Return the [x, y] coordinate for the center point of the cell that contains the specified text.  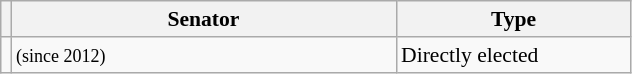
Senator [204, 19]
Type [514, 19]
(since 2012) [204, 55]
Directly elected [514, 55]
